Locate the cell with the specified text and output its [X, Y] center coordinate. 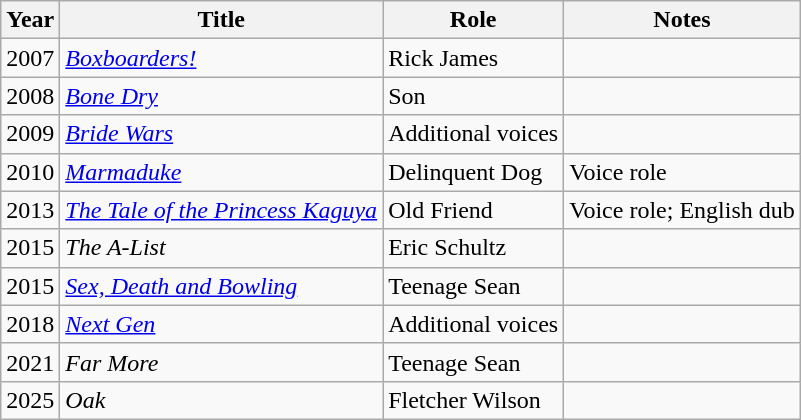
2010 [30, 172]
Eric Schultz [474, 248]
2018 [30, 324]
Oak [222, 400]
Title [222, 20]
Bone Dry [222, 96]
2007 [30, 58]
Marmaduke [222, 172]
The A-List [222, 248]
Notes [682, 20]
Voice role [682, 172]
2025 [30, 400]
Far More [222, 362]
Sex, Death and Bowling [222, 286]
The Tale of the Princess Kaguya [222, 210]
Rick James [474, 58]
Voice role; English dub [682, 210]
2008 [30, 96]
2021 [30, 362]
Son [474, 96]
Delinquent Dog [474, 172]
2013 [30, 210]
2009 [30, 134]
Boxboarders! [222, 58]
Year [30, 20]
Role [474, 20]
Next Gen [222, 324]
Old Friend [474, 210]
Bride Wars [222, 134]
Fletcher Wilson [474, 400]
